Determine the [x, y] coordinate at the center of the cell enclosing the given text.  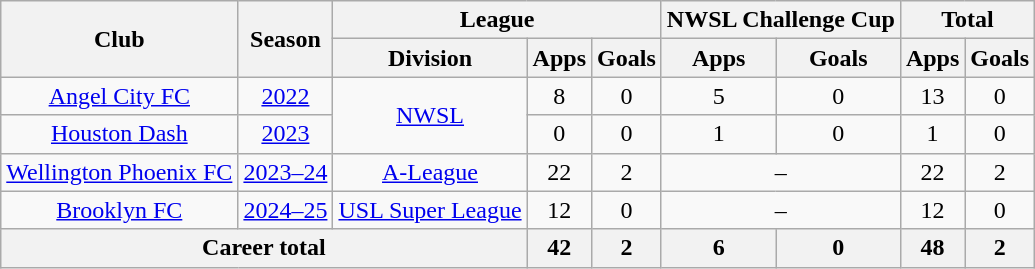
2024–25 [286, 210]
Season [286, 39]
Angel City FC [120, 96]
13 [932, 96]
USL Super League [430, 210]
Club [120, 39]
Total [967, 20]
2022 [286, 96]
NWSL [430, 115]
42 [559, 248]
Brooklyn FC [120, 210]
2023 [286, 134]
League [497, 20]
Wellington Phoenix FC [120, 172]
2023–24 [286, 172]
A-League [430, 172]
5 [718, 96]
6 [718, 248]
NWSL Challenge Cup [780, 20]
48 [932, 248]
Career total [264, 248]
8 [559, 96]
Division [430, 58]
Houston Dash [120, 134]
